Output the [x, y] coordinate of the center of the cell containing the given text.  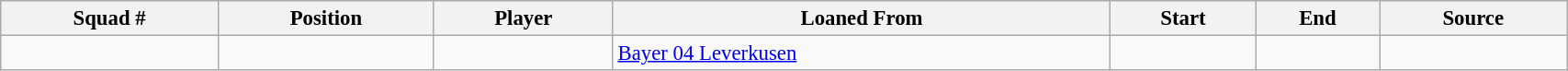
Position [325, 18]
Start [1183, 18]
Loaned From [862, 18]
Bayer 04 Leverkusen [862, 53]
Source [1473, 18]
End [1317, 18]
Squad # [110, 18]
Player [524, 18]
